For the text-containing cell, return its midpoint in (x, y) coordinate format. 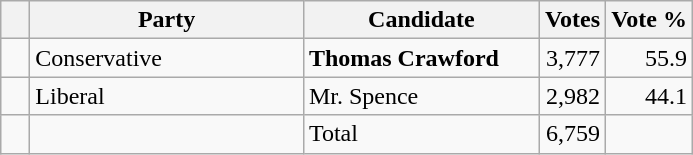
2,982 (572, 96)
Candidate (421, 20)
Liberal (167, 96)
44.1 (650, 96)
Mr. Spence (421, 96)
Conservative (167, 58)
6,759 (572, 134)
3,777 (572, 58)
Votes (572, 20)
Total (421, 134)
Party (167, 20)
Vote % (650, 20)
55.9 (650, 58)
Thomas Crawford (421, 58)
